Determine the [x, y] coordinate at the center of the cell enclosing the given text.  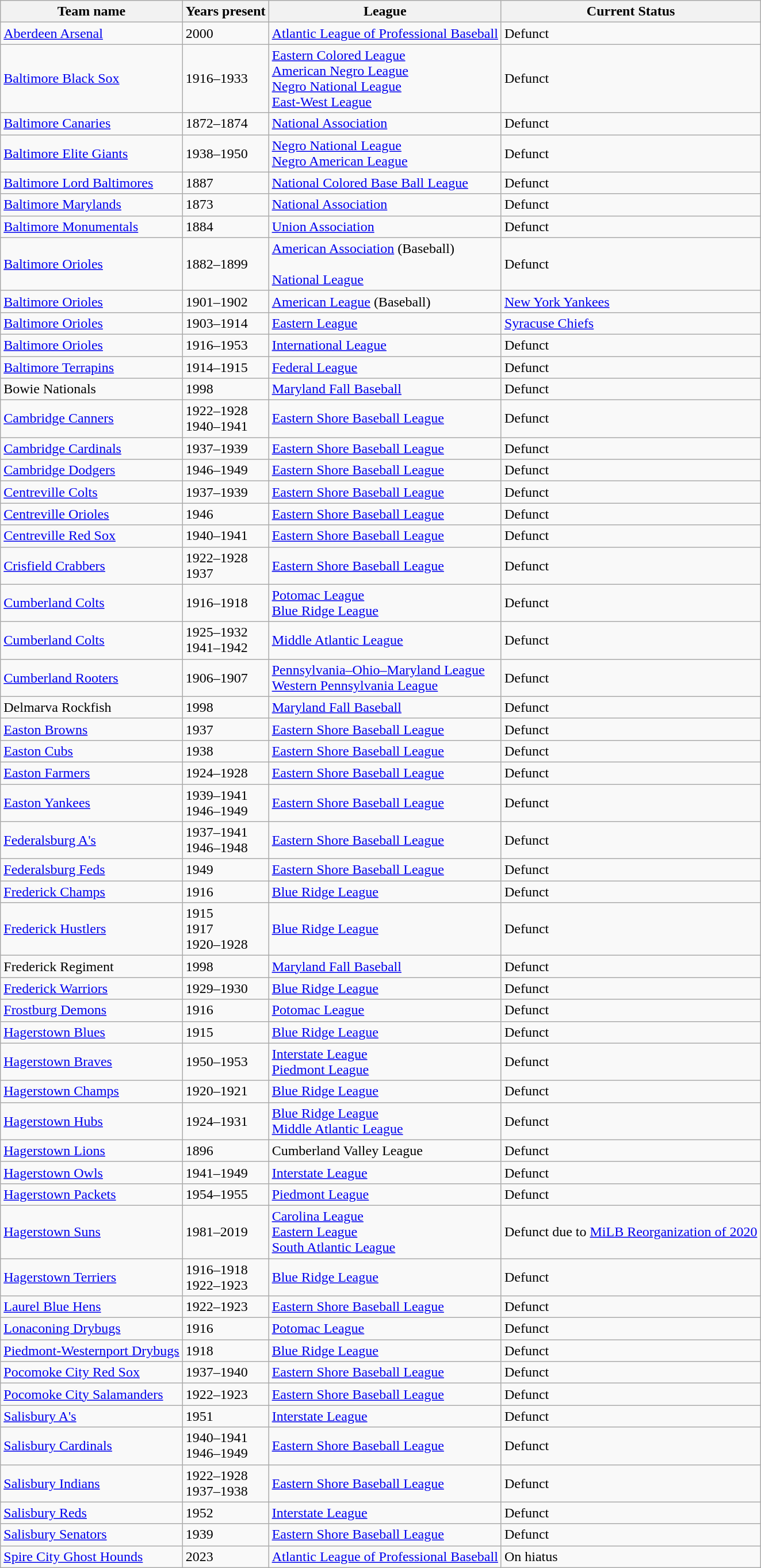
1903–1914 [225, 323]
1916–19181922–1923 [225, 1276]
Syracuse Chiefs [630, 323]
1924–1931 [225, 1121]
Middle Atlantic League [385, 641]
1916–1933 [225, 78]
Baltimore Marylands [91, 205]
1946–1949 [225, 470]
1937 [225, 729]
Eastern League [385, 323]
Carolina League Eastern League South Atlantic League [385, 1232]
League [385, 11]
International League [385, 345]
1924–1928 [225, 773]
Federalsburg Feds [91, 870]
1954–1955 [225, 1194]
Hagerstown Hubs [91, 1121]
1949 [225, 870]
1916–1953 [225, 345]
1896 [225, 1151]
1925–19321941–1942 [225, 641]
1940–19411946–1949 [225, 1446]
Salisbury Indians [91, 1483]
American Association (Baseball)National League [385, 264]
1939 [225, 1535]
1920–1921 [225, 1091]
Cambridge Canners [91, 419]
1915 [225, 1032]
On hiatus [630, 1557]
Baltimore Canaries [91, 124]
Frostburg Demons [91, 1010]
Spire City Ghost Hounds [91, 1557]
Eastern Colored LeagueAmerican Negro LeagueNegro National LeagueEast-West League [385, 78]
Centreville Red Sox [91, 536]
1946 [225, 514]
Frederick Warriors [91, 988]
1950–1953 [225, 1061]
Frederick Champs [91, 892]
Hagerstown Owls [91, 1172]
Hagerstown Packets [91, 1194]
Federalsburg A's [91, 841]
Crisfield Crabbers [91, 566]
Salisbury A's [91, 1416]
New York Yankees [630, 301]
2023 [225, 1557]
Easton Cubs [91, 751]
1884 [225, 227]
Hagerstown Blues [91, 1032]
Frederick Hustlers [91, 929]
Cambridge Cardinals [91, 448]
Piedmont-Westernport Drybugs [91, 1351]
Pennsylvania–Ohio–Maryland LeagueWestern Pennsylvania League [385, 677]
2000 [225, 33]
1887 [225, 183]
Interstate LeaguePiedmont League [385, 1061]
1873 [225, 205]
Baltimore Lord Baltimores [91, 183]
Hagerstown Terriers [91, 1276]
1916–1918 [225, 603]
Federal League [385, 367]
1981–2019 [225, 1232]
Bowie Nationals [91, 389]
Hagerstown Champs [91, 1091]
Hagerstown Braves [91, 1061]
Baltimore Black Sox [91, 78]
191519171920–1928 [225, 929]
1937–1940 [225, 1373]
1901–1902 [225, 301]
Salisbury Senators [91, 1535]
1938 [225, 751]
Frederick Regiment [91, 967]
Current Status [630, 11]
American League (Baseball) [385, 301]
Laurel Blue Hens [91, 1307]
Negro National LeagueNegro American League [385, 153]
1941–1949 [225, 1172]
Cumberland Rooters [91, 677]
1918 [225, 1351]
Centreville Orioles [91, 514]
Union Association [385, 227]
Hagerstown Suns [91, 1232]
1872–1874 [225, 124]
National Colored Base Ball League [385, 183]
1937–19411946–1948 [225, 841]
Hagerstown Lions [91, 1151]
Lonaconing Drybugs [91, 1329]
1951 [225, 1416]
Team name [91, 11]
Salisbury Reds [91, 1513]
Pocomoke City Red Sox [91, 1373]
1922–19281940–1941 [225, 419]
Baltimore Terrapins [91, 367]
Salisbury Cardinals [91, 1446]
Years present [225, 11]
1952 [225, 1513]
1939–19411946–1949 [225, 803]
Defunct due to MiLB Reorganization of 2020 [630, 1232]
Baltimore Monumentals [91, 227]
Easton Browns [91, 729]
1906–1907 [225, 677]
Blue Ridge LeagueMiddle Atlantic League [385, 1121]
1922–19281937 [225, 566]
Centreville Colts [91, 492]
Cambridge Dodgers [91, 470]
Easton Farmers [91, 773]
Potomac LeagueBlue Ridge League [385, 603]
Piedmont League [385, 1194]
Aberdeen Arsenal [91, 33]
Cumberland Valley League [385, 1151]
1938–1950 [225, 153]
1922–19281937–1938 [225, 1483]
Baltimore Elite Giants [91, 153]
Delmarva Rockfish [91, 707]
Pocomoke City Salamanders [91, 1394]
1940–1941 [225, 536]
1882–1899 [225, 264]
1914–1915 [225, 367]
1929–1930 [225, 988]
Easton Yankees [91, 803]
